Find where the given text appears and provide that cell's center as [x, y] coordinate. 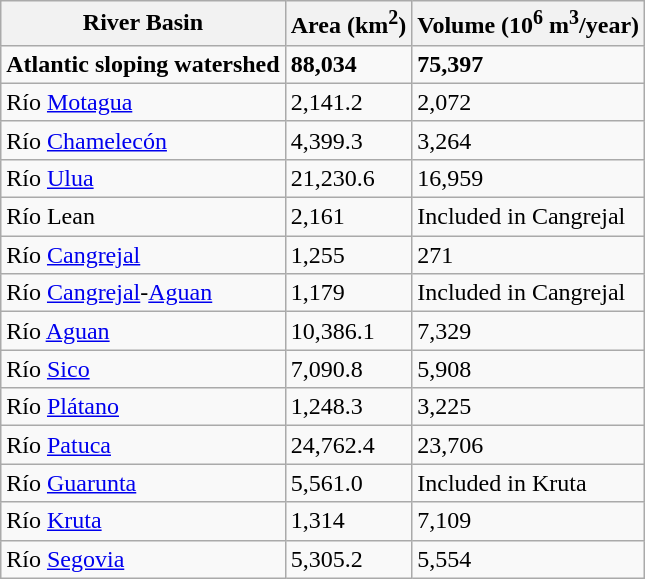
5,561.0 [348, 483]
Río Chamelecón [143, 140]
2,141.2 [348, 102]
3,264 [528, 140]
1,255 [348, 255]
3,225 [528, 407]
16,959 [528, 178]
Río Kruta [143, 521]
Río Sico [143, 369]
1,179 [348, 293]
Río Cangrejal-Aguan [143, 293]
7,109 [528, 521]
Río Segovia [143, 559]
4,399.3 [348, 140]
Río Patuca [143, 445]
2,072 [528, 102]
2,161 [348, 217]
Included in Kruta [528, 483]
Río Guarunta [143, 483]
1,314 [348, 521]
Río Plátano [143, 407]
271 [528, 255]
5,908 [528, 369]
Río Motagua [143, 102]
Volume (106 m3/year) [528, 24]
23,706 [528, 445]
Río Ulua [143, 178]
7,329 [528, 331]
Río Cangrejal [143, 255]
24,762.4 [348, 445]
21,230.6 [348, 178]
5,305.2 [348, 559]
Area (km2) [348, 24]
75,397 [528, 64]
Río Aguan [143, 331]
Atlantic sloping watershed [143, 64]
10,386.1 [348, 331]
1,248.3 [348, 407]
88,034 [348, 64]
5,554 [528, 559]
7,090.8 [348, 369]
Río Lean [143, 217]
River Basin [143, 24]
